Return the (x, y) coordinate for the center point of the cell that contains the specified text.  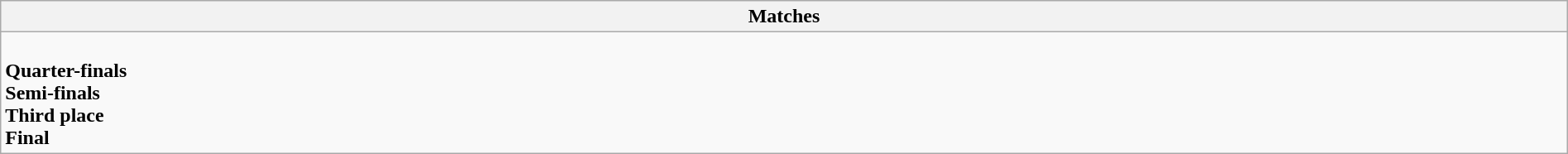
Quarter-finals Semi-finals Third place Final (784, 93)
Matches (784, 17)
